Output the (x, y) coordinate of the center of the cell containing the given text.  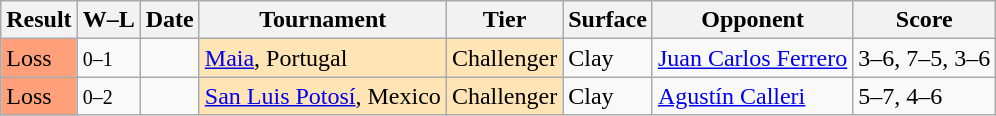
Result (39, 20)
Tier (504, 20)
San Luis Potosí, Mexico (322, 96)
Agustín Calleri (752, 96)
0–2 (108, 96)
Juan Carlos Ferrero (752, 58)
Tournament (322, 20)
W–L (108, 20)
5–7, 4–6 (924, 96)
Score (924, 20)
Date (170, 20)
3–6, 7–5, 3–6 (924, 58)
Opponent (752, 20)
Surface (608, 20)
0–1 (108, 58)
Maia, Portugal (322, 58)
